Search for the cell housing the specified text and yield its [X, Y] center coordinate. 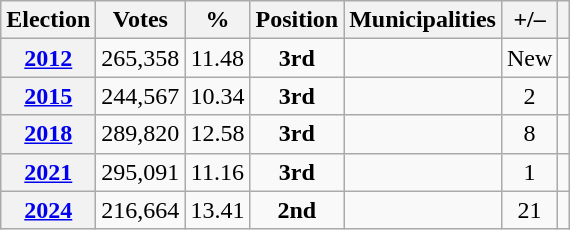
11.16 [218, 172]
289,820 [140, 134]
2021 [48, 172]
Election [48, 20]
295,091 [140, 172]
2012 [48, 58]
1 [529, 172]
10.34 [218, 96]
265,358 [140, 58]
13.41 [218, 210]
21 [529, 210]
244,567 [140, 96]
8 [529, 134]
2024 [48, 210]
% [218, 20]
2015 [48, 96]
216,664 [140, 210]
New [529, 58]
2 [529, 96]
Votes [140, 20]
2018 [48, 134]
+/– [529, 20]
Municipalities [423, 20]
Position [297, 20]
11.48 [218, 58]
12.58 [218, 134]
2nd [297, 210]
